From the cell containing the given text, extract its center point as [x, y] coordinate. 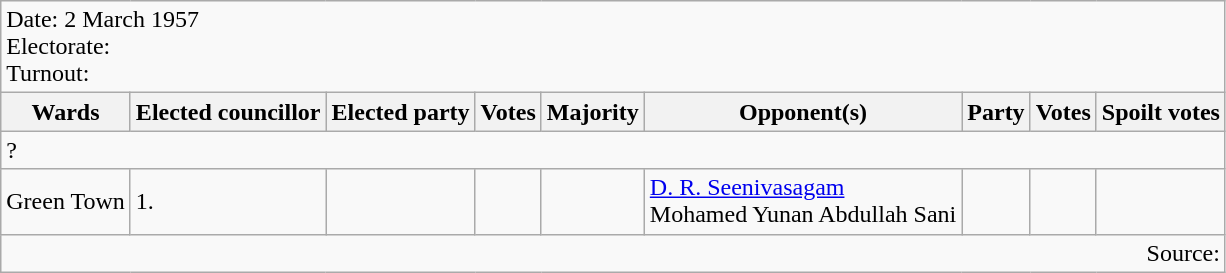
Opponent(s) [802, 112]
Source: [614, 253]
Majority [592, 112]
D. R. SeenivasagamMohamed Yunan Abdullah Sani [802, 202]
Elected councillor [228, 112]
Elected party [400, 112]
Wards [66, 112]
Spoilt votes [1160, 112]
1. [228, 202]
? [614, 150]
Date: 2 March 1957Electorate: Turnout: [614, 47]
Party [996, 112]
Green Town [66, 202]
